For the text-containing cell, return its midpoint in [X, Y] coordinate format. 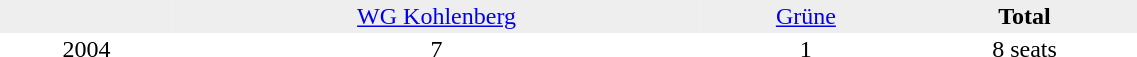
WG Kohlenberg [437, 16]
Total [1024, 16]
Grüne [806, 16]
